Detect which cell encompasses the target text, then output its [x, y] center coordinate. 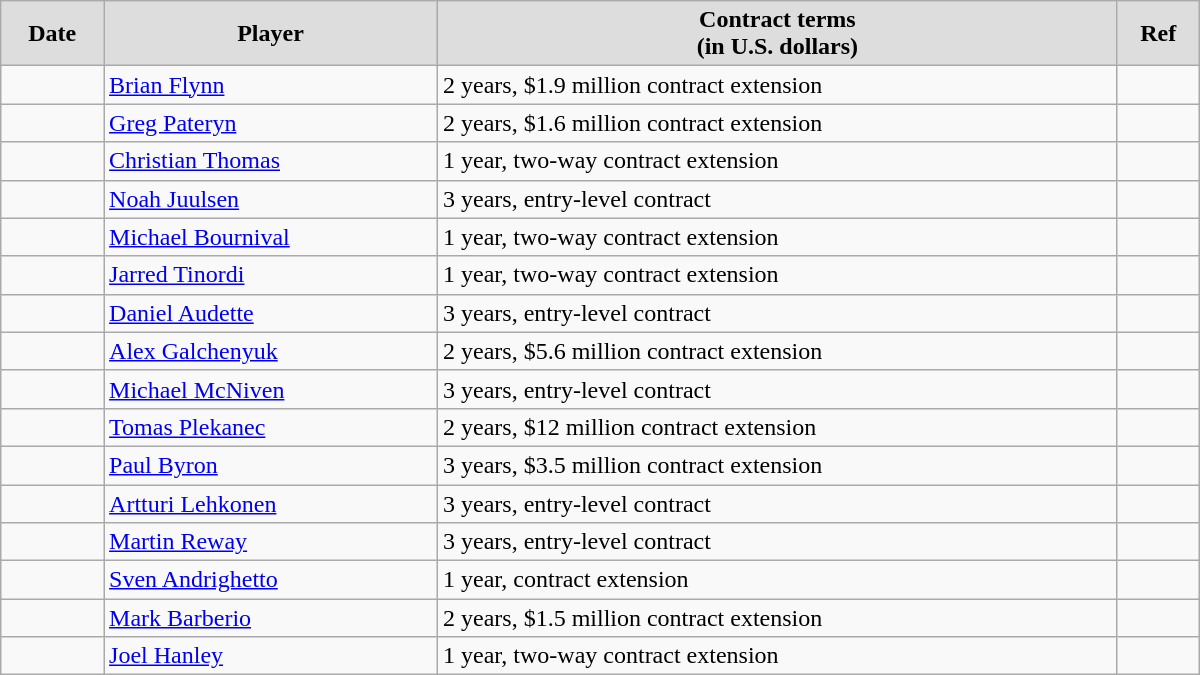
Greg Pateryn [271, 123]
2 years, $5.6 million contract extension [777, 351]
Joel Hanley [271, 656]
Christian Thomas [271, 161]
3 years, $3.5 million contract extension [777, 465]
Martin Reway [271, 542]
Daniel Audette [271, 313]
Michael Bournival [271, 237]
Date [52, 34]
Player [271, 34]
2 years, $1.9 million contract extension [777, 85]
1 year, contract extension [777, 580]
Alex Galchenyuk [271, 351]
Jarred Tinordi [271, 275]
Ref [1158, 34]
Paul Byron [271, 465]
Contract terms(in U.S. dollars) [777, 34]
Artturi Lehkonen [271, 503]
Mark Barberio [271, 618]
2 years, $1.6 million contract extension [777, 123]
Sven Andrighetto [271, 580]
Noah Juulsen [271, 199]
2 years, $1.5 million contract extension [777, 618]
2 years, $12 million contract extension [777, 427]
Tomas Plekanec [271, 427]
Brian Flynn [271, 85]
Michael McNiven [271, 389]
